From the cell containing the given text, extract its center point as [X, Y] coordinate. 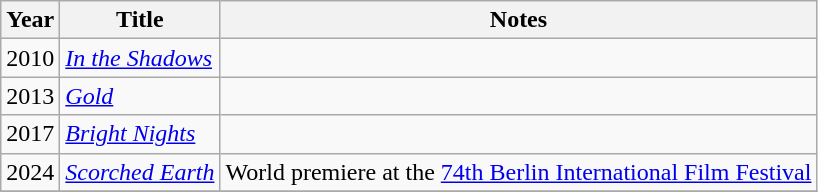
2017 [30, 134]
Title [140, 20]
Year [30, 20]
World premiere at the 74th Berlin International Film Festival [518, 172]
2024 [30, 172]
Gold [140, 96]
Bright Nights [140, 134]
Scorched Earth [140, 172]
2013 [30, 96]
2010 [30, 58]
Notes [518, 20]
In the Shadows [140, 58]
